Scan for the cell matching the given text and deliver its [x, y] coordinate at center. 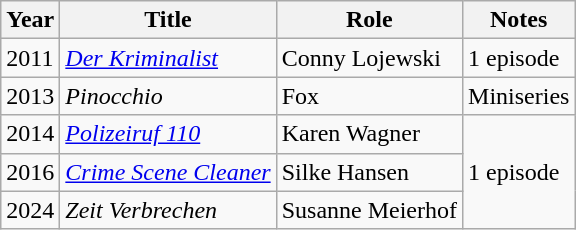
2013 [30, 96]
2016 [30, 172]
Role [369, 20]
Conny Lojewski [369, 58]
Susanne Meierhof [369, 210]
2024 [30, 210]
Karen Wagner [369, 134]
Title [168, 20]
Crime Scene Cleaner [168, 172]
Pinocchio [168, 96]
Fox [369, 96]
Polizeiruf 110 [168, 134]
Notes [519, 20]
Der Kriminalist [168, 58]
Zeit Verbrechen [168, 210]
Year [30, 20]
Silke Hansen [369, 172]
Miniseries [519, 96]
2011 [30, 58]
2014 [30, 134]
